Determine the (x, y) coordinate at the center of the cell enclosing the given text.  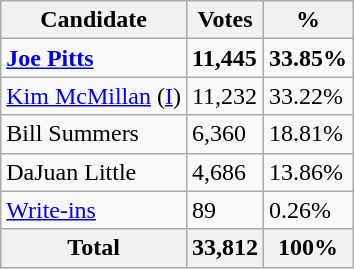
13.86% (308, 172)
100% (308, 248)
Write-ins (94, 210)
33,812 (224, 248)
Total (94, 248)
Votes (224, 20)
11,445 (224, 58)
4,686 (224, 172)
% (308, 20)
11,232 (224, 96)
89 (224, 210)
0.26% (308, 210)
DaJuan Little (94, 172)
18.81% (308, 134)
Bill Summers (94, 134)
Candidate (94, 20)
Kim McMillan (I) (94, 96)
6,360 (224, 134)
33.22% (308, 96)
Joe Pitts (94, 58)
33.85% (308, 58)
